For the text-containing cell, return its midpoint in [x, y] coordinate format. 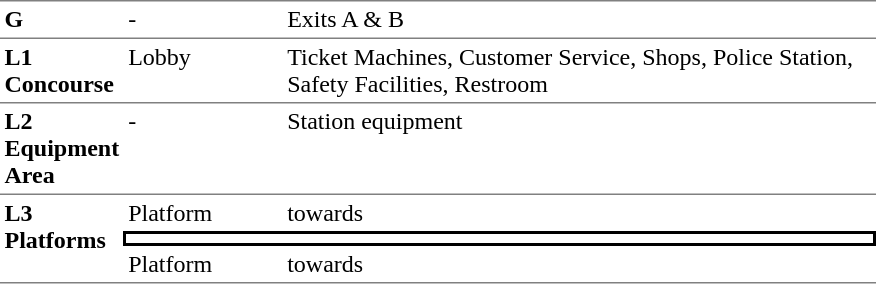
L1Concourse [62, 70]
L3Platforms [62, 239]
L2Equipment Area [62, 148]
G [62, 19]
Lobby [204, 70]
